Search for the cell housing the specified text and yield its (X, Y) center coordinate. 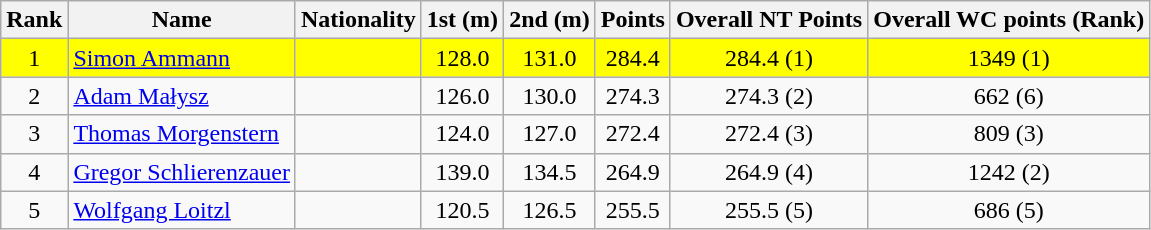
274.3 (632, 96)
5 (34, 210)
139.0 (462, 172)
686 (5) (1009, 210)
Gregor Schlierenzauer (182, 172)
Simon Ammann (182, 58)
1st (m) (462, 20)
Thomas Morgenstern (182, 134)
255.5 (632, 210)
126.0 (462, 96)
264.9 (4) (768, 172)
3 (34, 134)
274.3 (2) (768, 96)
1 (34, 58)
Points (632, 20)
809 (3) (1009, 134)
2 (34, 96)
Adam Małysz (182, 96)
Name (182, 20)
1242 (2) (1009, 172)
130.0 (550, 96)
127.0 (550, 134)
284.4 (632, 58)
272.4 (3) (768, 134)
Rank (34, 20)
128.0 (462, 58)
284.4 (1) (768, 58)
134.5 (550, 172)
4 (34, 172)
662 (6) (1009, 96)
120.5 (462, 210)
Overall NT Points (768, 20)
131.0 (550, 58)
126.5 (550, 210)
124.0 (462, 134)
264.9 (632, 172)
272.4 (632, 134)
255.5 (5) (768, 210)
Overall WC points (Rank) (1009, 20)
Wolfgang Loitzl (182, 210)
Nationality (358, 20)
1349 (1) (1009, 58)
2nd (m) (550, 20)
